Determine the (X, Y) coordinate at the center of the cell enclosing the given text.  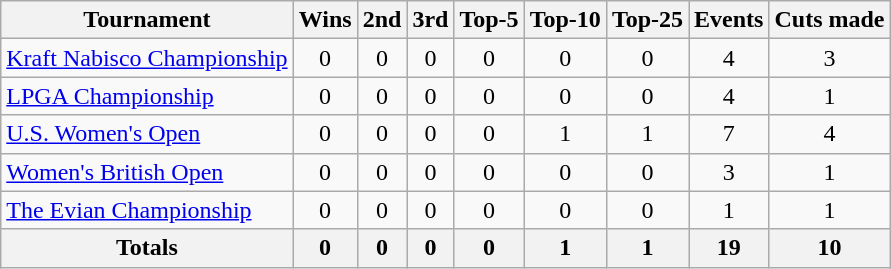
2nd (382, 20)
Cuts made (830, 20)
19 (729, 248)
Wins (325, 20)
The Evian Championship (147, 210)
Totals (147, 248)
Top-25 (647, 20)
Tournament (147, 20)
3rd (430, 20)
7 (729, 134)
LPGA Championship (147, 96)
Events (729, 20)
Women's British Open (147, 172)
Kraft Nabisco Championship (147, 58)
Top-10 (565, 20)
Top-5 (489, 20)
10 (830, 248)
U.S. Women's Open (147, 134)
